Provide the (x, y) coordinate of the cell's center where the given text is located.  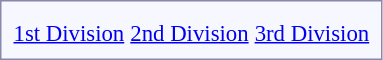
3rd Division (312, 33)
2nd Division (190, 33)
1st Division (69, 33)
